Capture the cell that displays the provided text and extract its (x, y) central coordinate. 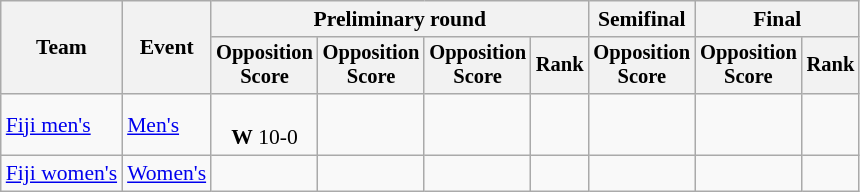
Team (62, 48)
Final (777, 19)
Fiji men's (62, 124)
Semifinal (642, 19)
Preliminary round (400, 19)
Women's (166, 174)
Men's (166, 124)
W 10-0 (264, 124)
Fiji women's (62, 174)
Event (166, 48)
